Return the (x, y) coordinate for the center point of the cell that contains the specified text.  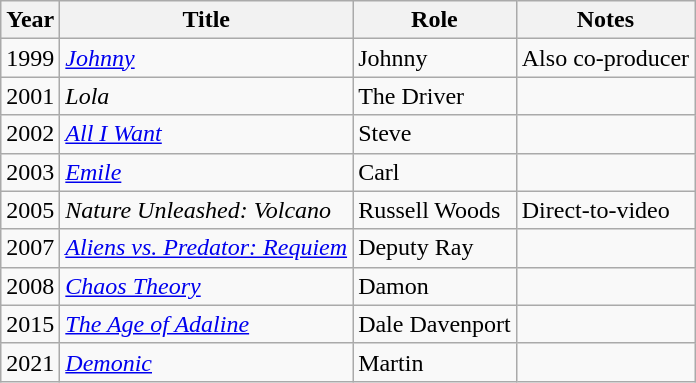
1999 (30, 58)
2003 (30, 172)
Dale Davenport (435, 324)
Russell Woods (435, 210)
2008 (30, 286)
Year (30, 20)
Lola (206, 96)
Notes (605, 20)
Direct-to-video (605, 210)
Emile (206, 172)
2002 (30, 134)
All I Want (206, 134)
Nature Unleashed: Volcano (206, 210)
Martin (435, 362)
The Driver (435, 96)
Chaos Theory (206, 286)
Deputy Ray (435, 248)
Carl (435, 172)
Also co-producer (605, 58)
2001 (30, 96)
2015 (30, 324)
2007 (30, 248)
2021 (30, 362)
Title (206, 20)
Demonic (206, 362)
2005 (30, 210)
The Age of Adaline (206, 324)
Steve (435, 134)
Damon (435, 286)
Role (435, 20)
Aliens vs. Predator: Requiem (206, 248)
